Output the [X, Y] coordinate of the center of the cell containing the given text.  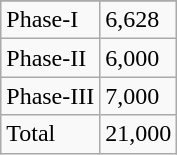
21,000 [138, 134]
7,000 [138, 96]
Phase-III [50, 96]
6,000 [138, 58]
Phase-II [50, 58]
Phase-I [50, 20]
Total [50, 134]
6,628 [138, 20]
